Return (X, Y) of the center of cell containing provided text 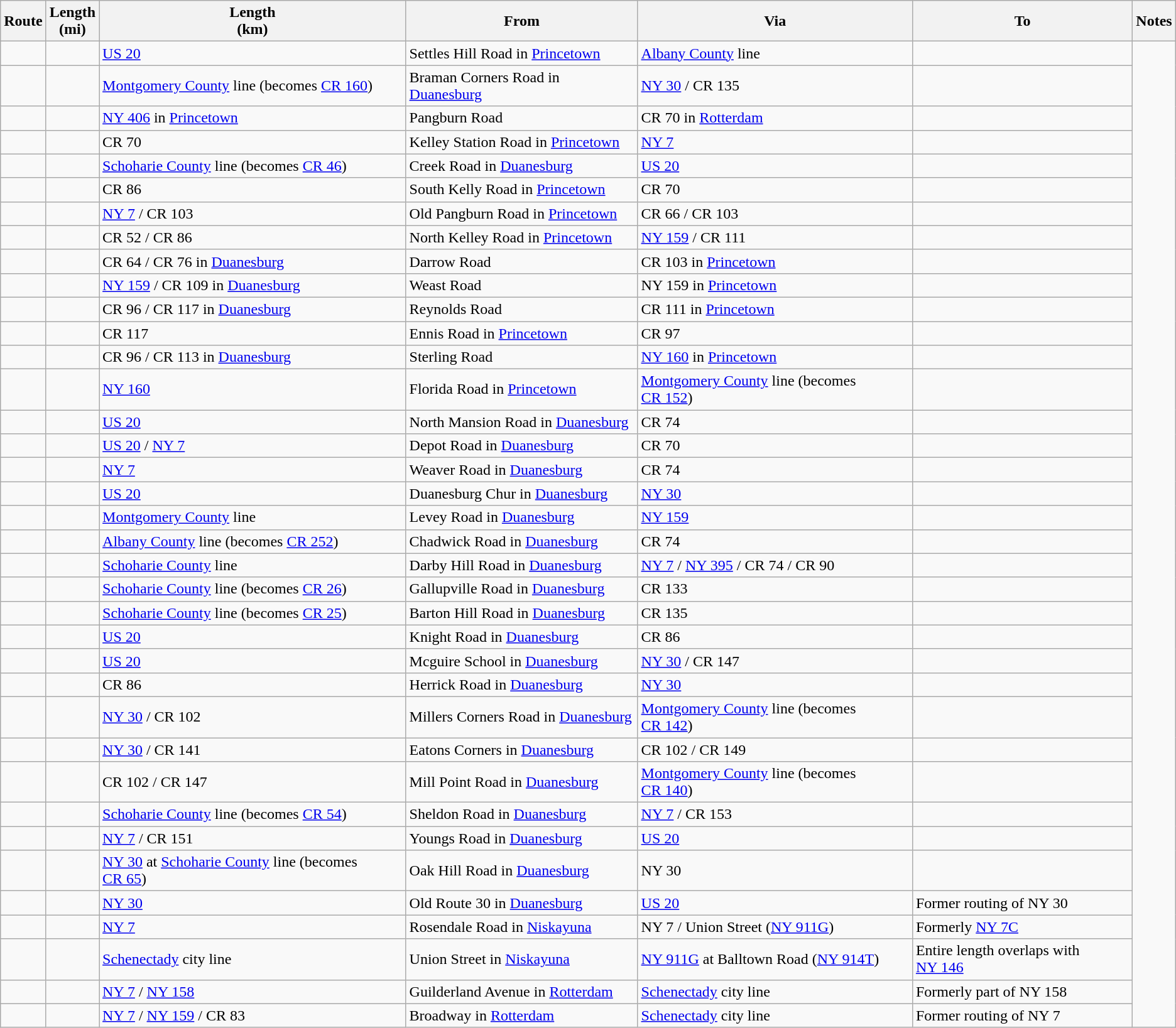
Length(km) (253, 21)
Schoharie County line (becomes CR 26) (253, 589)
Old Route 30 in Duanesburg (521, 903)
South Kelly Road in Princetown (521, 190)
Broadway in Rotterdam (521, 1015)
Notes (1154, 21)
NY 159 in Princetown (775, 285)
Route (23, 21)
NY 7 / CR 151 (253, 838)
Montgomery County line (becomes CR 160) (253, 85)
CR 52 / CR 86 (253, 237)
Albany County line (becomes CR 252) (253, 541)
Settles Hill Road in Princetown (521, 53)
Weaver Road in Duanesburg (521, 470)
CR 70 in Rotterdam (775, 118)
Rosendale Road in Niskayuna (521, 927)
NY 160 in Princetown (775, 357)
CR 103 in Princetown (775, 261)
NY 160 (253, 389)
NY 7 / Union Street (NY 911G) (775, 927)
Oak Hill Road in Duanesburg (521, 870)
Montgomery County line (253, 517)
Sterling Road (521, 357)
Gallupville Road in Duanesburg (521, 589)
NY 911G at Balltown Road (NY 914T) (775, 960)
Mcguire School in Duanesburg (521, 661)
Florida Road in Princetown (521, 389)
NY 30 / CR 147 (775, 661)
CR 133 (775, 589)
Length(mi) (72, 21)
Schoharie County line (becomes CR 46) (253, 166)
Millers Corners Road in Duanesburg (521, 717)
Darrow Road (521, 261)
US 20 / NY 7 (253, 446)
Old Pangburn Road in Princetown (521, 214)
Sheldon Road in Duanesburg (521, 814)
NY 7 / NY 158 (253, 992)
CR 117 (253, 333)
Reynolds Road (521, 309)
CR 97 (775, 333)
Guilderland Avenue in Rotterdam (521, 992)
Levey Road in Duanesburg (521, 517)
Formerly NY 7C (1022, 927)
North Kelley Road in Princetown (521, 237)
CR 66 / CR 103 (775, 214)
NY 30 / CR 135 (775, 85)
Knight Road in Duanesburg (521, 637)
Herrick Road in Duanesburg (521, 684)
Montgomery County line (becomes CR 142) (775, 717)
CR 102 / CR 149 (775, 749)
CR 64 / CR 76 in Duanesburg (253, 261)
Former routing of NY 7 (1022, 1015)
NY 159 / CR 111 (775, 237)
NY 30 at Schoharie County line (becomes CR 65) (253, 870)
Youngs Road in Duanesburg (521, 838)
Albany County line (775, 53)
Darby Hill Road in Duanesburg (521, 565)
Former routing of NY 30 (1022, 903)
CR 135 (775, 613)
NY 30 / CR 141 (253, 749)
NY 7 / CR 153 (775, 814)
Braman Corners Road in Duanesburg (521, 85)
CR 102 / CR 147 (253, 782)
CR 96 / CR 117 in Duanesburg (253, 309)
Schoharie County line (becomes CR 54) (253, 814)
Duanesburg Chur in Duanesburg (521, 494)
Barton Hill Road in Duanesburg (521, 613)
NY 30 / CR 102 (253, 717)
NY 7 / NY 395 / CR 74 / CR 90 (775, 565)
Chadwick Road in Duanesburg (521, 541)
NY 159 (775, 517)
Ennis Road in Princetown (521, 333)
Union Street in Niskayuna (521, 960)
Kelley Station Road in Princetown (521, 142)
Formerly part of NY 158 (1022, 992)
Montgomery County line (becomes CR 140) (775, 782)
Creek Road in Duanesburg (521, 166)
Mill Point Road in Duanesburg (521, 782)
CR 111 in Princetown (775, 309)
Weast Road (521, 285)
Eatons Corners in Duanesburg (521, 749)
To (1022, 21)
Entire length overlaps with NY 146 (1022, 960)
Montgomery County line (becomes CR 152) (775, 389)
NY 7 / CR 103 (253, 214)
NY 159 / CR 109 in Duanesburg (253, 285)
Via (775, 21)
Pangburn Road (521, 118)
Schoharie County line (253, 565)
Depot Road in Duanesburg (521, 446)
North Mansion Road in Duanesburg (521, 422)
From (521, 21)
NY 406 in Princetown (253, 118)
CR 96 / CR 113 in Duanesburg (253, 357)
Schoharie County line (becomes CR 25) (253, 613)
NY 7 / NY 159 / CR 83 (253, 1015)
